Identify which cell holds the provided text, then report its (x, y) central coordinate. 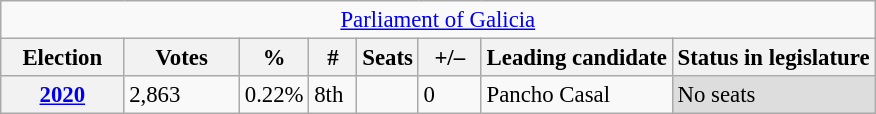
% (274, 58)
Parliament of Galicia (438, 20)
2020 (62, 95)
0 (450, 95)
2,863 (182, 95)
No seats (774, 95)
# (333, 58)
Pancho Casal (576, 95)
+/– (450, 58)
Status in legislature (774, 58)
Seats (388, 58)
0.22% (274, 95)
Leading candidate (576, 58)
Votes (182, 58)
Election (62, 58)
8th (333, 95)
